From the cell containing the given text, extract its center point as [x, y] coordinate. 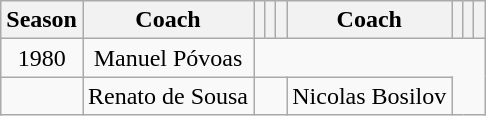
Renato de Sousa [168, 96]
Season [42, 20]
Manuel Póvoas [168, 58]
1980 [42, 58]
Nicolas Bosilov [370, 96]
